Capture the cell that displays the provided text and extract its [X, Y] central coordinate. 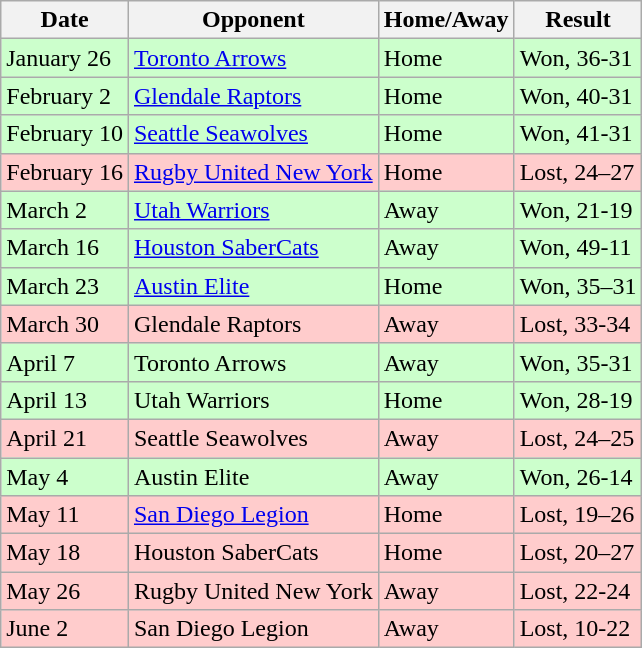
Lost, 22-24 [578, 591]
Won, 35–31 [578, 286]
Opponent [253, 20]
Lost, 33-34 [578, 324]
March 2 [65, 210]
May 26 [65, 591]
Home/Away [446, 20]
Won, 40-31 [578, 96]
Won, 36-31 [578, 58]
May 18 [65, 553]
Lost, 19–26 [578, 515]
May 4 [65, 477]
Won, 21-19 [578, 210]
March 23 [65, 286]
Lost, 24–25 [578, 438]
February 16 [65, 172]
February 2 [65, 96]
Lost, 20–27 [578, 553]
March 16 [65, 248]
Won, 49-11 [578, 248]
Won, 41-31 [578, 134]
Lost, 24–27 [578, 172]
May 11 [65, 515]
January 26 [65, 58]
Won, 35-31 [578, 362]
Date [65, 20]
April 7 [65, 362]
April 21 [65, 438]
Result [578, 20]
February 10 [65, 134]
March 30 [65, 324]
Won, 28-19 [578, 400]
April 13 [65, 400]
June 2 [65, 629]
Lost, 10-22 [578, 629]
Won, 26-14 [578, 477]
